Extract the (x, y) coordinate from the center of the cell holding the provided text.  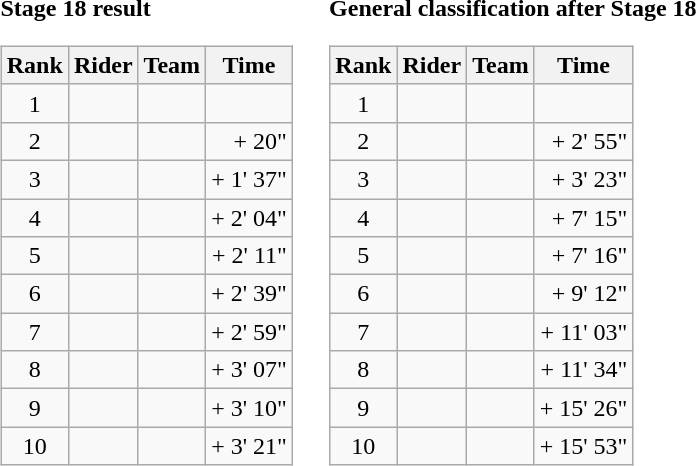
+ 3' 10" (250, 408)
+ 20" (250, 141)
+ 11' 03" (584, 332)
+ 1' 37" (250, 179)
+ 9' 12" (584, 294)
+ 2' 59" (250, 332)
+ 15' 26" (584, 408)
+ 3' 21" (250, 446)
+ 7' 16" (584, 256)
+ 2' 55" (584, 141)
+ 11' 34" (584, 370)
+ 2' 11" (250, 256)
+ 7' 15" (584, 217)
+ 3' 07" (250, 370)
+ 3' 23" (584, 179)
+ 2' 39" (250, 294)
+ 2' 04" (250, 217)
+ 15' 53" (584, 446)
